Determine the [x, y] coordinate at the center of the cell enclosing the given text.  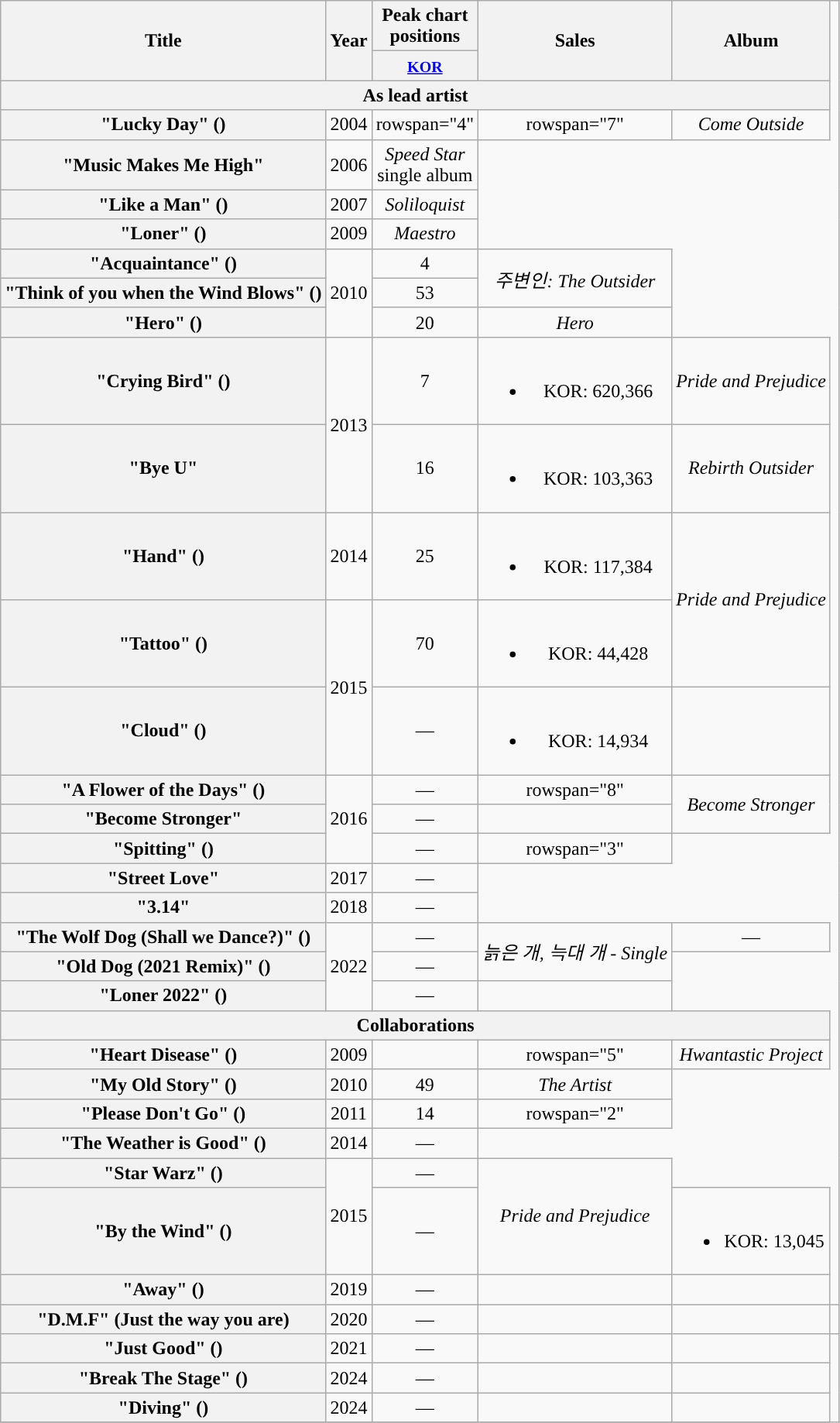
Sales [575, 40]
"Think of you when the Wind Blows" () [163, 293]
Peak chart positions [425, 26]
Album [751, 40]
"Become Stronger" [163, 819]
"Hand" () [163, 556]
"Old Dog (2021 Remix)" () [163, 966]
"Spitting" () [163, 849]
"The Wolf Dog (Shall we Dance?)" () [163, 937]
rowspan="7" [575, 125]
"Break The Stage" () [163, 1378]
16 [425, 468]
"By the Wind" () [163, 1231]
Speed Star single album [425, 164]
KOR: 103,363 [575, 468]
KOR [425, 66]
KOR: 44,428 [575, 644]
"Hero" () [163, 322]
"Cloud" () [163, 731]
"Loner 2022" () [163, 996]
14 [425, 1113]
2019 [348, 1290]
"Street Love" [163, 878]
"Just Good" () [163, 1349]
KOR: 117,384 [575, 556]
KOR: 13,045 [751, 1231]
rowspan="3" [575, 849]
"Loner" () [163, 234]
"My Old Story" () [163, 1084]
"Acquaintance" () [163, 263]
Hwantastic Project [751, 1054]
"Crying Bird" () [163, 381]
2011 [348, 1113]
2006 [348, 164]
"Bye U" [163, 468]
Rebirth Outsider [751, 468]
53 [425, 293]
"Heart Disease" () [163, 1054]
"3.14" [163, 907]
The Artist [575, 1084]
KOR: 620,366 [575, 381]
rowspan="4" [425, 125]
Collaborations [416, 1025]
"Away" () [163, 1290]
"Like a Man" () [163, 204]
2020 [348, 1319]
2018 [348, 907]
20 [425, 322]
25 [425, 556]
2004 [348, 125]
"D.M.F" (Just the way you are) [163, 1319]
"A Flower of the Days" () [163, 790]
Become Stronger [751, 804]
Hero [575, 322]
Maestro [425, 234]
7 [425, 381]
2022 [348, 966]
Soliloquist [425, 204]
2017 [348, 878]
2021 [348, 1349]
2016 [348, 819]
As lead artist [416, 95]
늙은 개, 늑대 개 - Single [575, 952]
"Please Don't Go" () [163, 1113]
"Diving" () [163, 1408]
49 [425, 1084]
"Star Warz" () [163, 1173]
"Tattoo" () [163, 644]
"The Weather is Good" () [163, 1143]
"Lucky Day" () [163, 125]
주변인: The Outsider [575, 278]
4 [425, 263]
Title [163, 40]
Year [348, 40]
rowspan="2" [575, 1113]
Come Outside [751, 125]
2013 [348, 424]
KOR: 14,934 [575, 731]
70 [425, 644]
rowspan="8" [575, 790]
2007 [348, 204]
"Music Makes Me High" [163, 164]
rowspan="5" [575, 1054]
